Provide the (X, Y) coordinate of the cell's center where the given text is located.  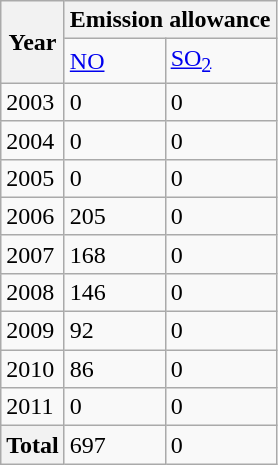
2007 (33, 254)
2008 (33, 292)
92 (114, 331)
2005 (33, 178)
SO2 (220, 61)
2009 (33, 331)
205 (114, 216)
NO (114, 61)
697 (114, 445)
Emission allowance (170, 20)
146 (114, 292)
2011 (33, 407)
168 (114, 254)
2006 (33, 216)
Year (33, 42)
2004 (33, 140)
2010 (33, 369)
Total (33, 445)
86 (114, 369)
2003 (33, 102)
